Locate the cell with the specified text and output its (x, y) center coordinate. 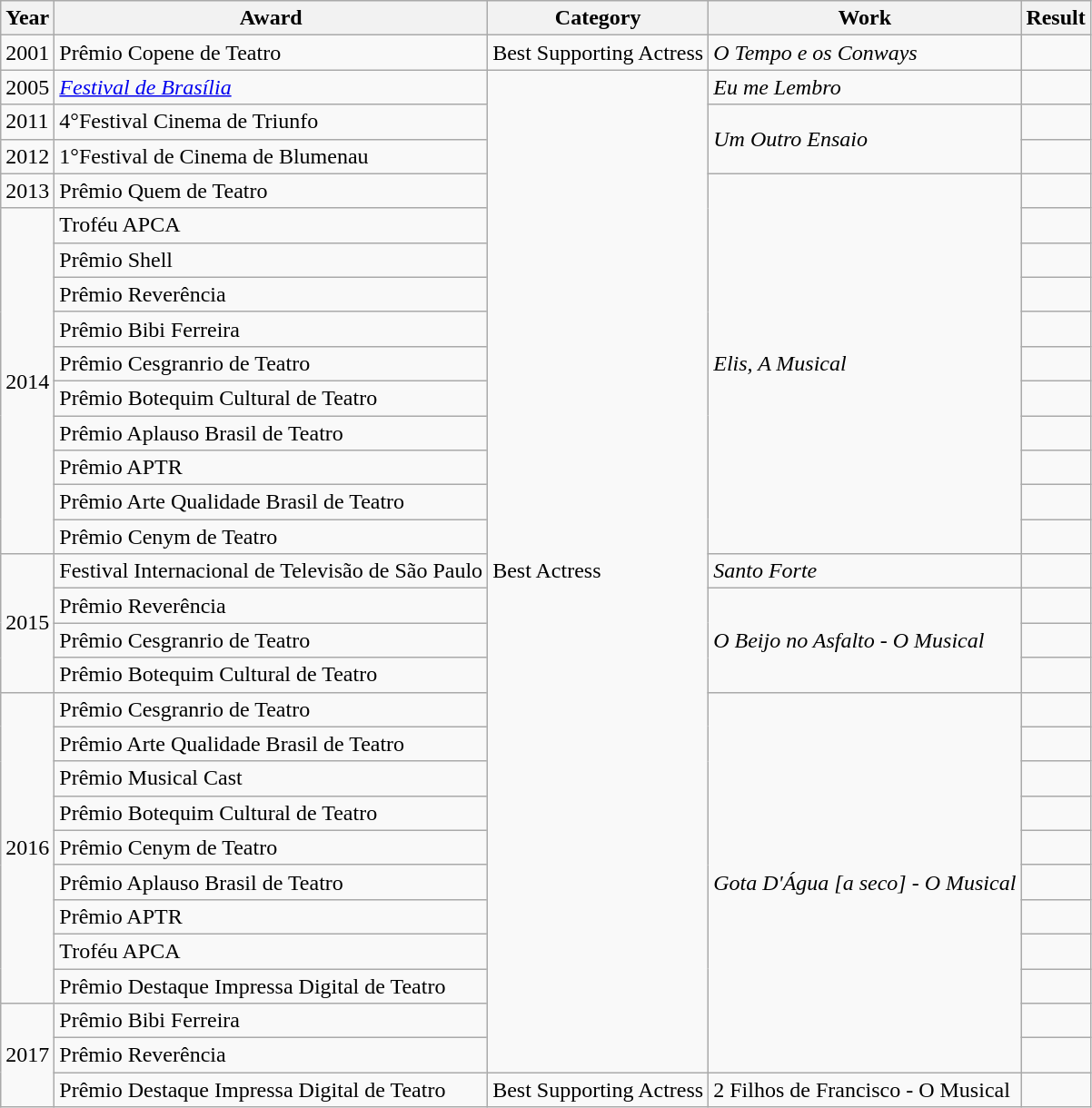
Festival Internacional de Televisão de São Paulo (271, 571)
2014 (27, 381)
Gota D'Água [a seco] - O Musical (865, 883)
2012 (27, 156)
Festival de Brasília (271, 87)
Eu me Lembro (865, 87)
Elis, A Musical (865, 363)
Um Outro Ensaio (865, 139)
2005 (27, 87)
Prêmio Copene de Teatro (271, 53)
2 Filhos de Francisco - O Musical (865, 1090)
Prêmio Quem de Teatro (271, 191)
2017 (27, 1055)
2015 (27, 623)
Year (27, 18)
Best Actress (598, 571)
Prêmio Shell (271, 260)
Santo Forte (865, 571)
O Tempo e os Conways (865, 53)
Category (598, 18)
Prêmio Musical Cast (271, 778)
Work (865, 18)
2016 (27, 848)
Result (1056, 18)
1°Festival de Cinema de Blumenau (271, 156)
Award (271, 18)
2011 (27, 122)
4°Festival Cinema de Triunfo (271, 122)
2013 (27, 191)
2001 (27, 53)
O Beijo no Asfalto - O Musical (865, 640)
